Determine the [x, y] coordinate at the center of the cell enclosing the given text.  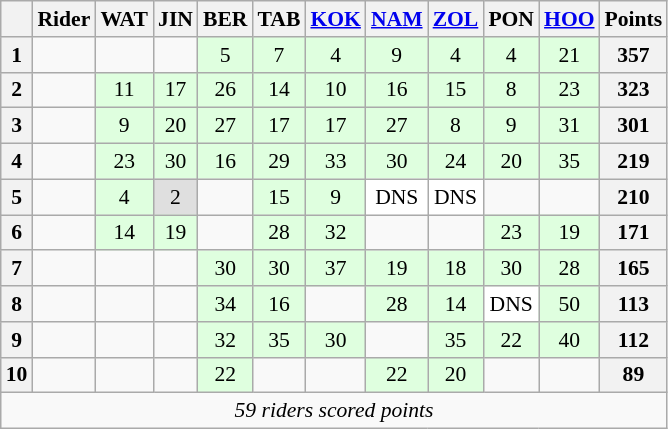
33 [336, 162]
113 [634, 304]
JIN [176, 19]
29 [278, 162]
31 [570, 126]
3 [17, 126]
59 riders scored points [334, 411]
26 [226, 90]
210 [634, 197]
112 [634, 340]
TAB [278, 19]
ZOL [456, 19]
165 [634, 269]
KOK [336, 19]
40 [570, 340]
HOO [570, 19]
357 [634, 55]
11 [124, 90]
24 [456, 162]
37 [336, 269]
89 [634, 375]
301 [634, 126]
323 [634, 90]
Points [634, 19]
171 [634, 233]
34 [226, 304]
219 [634, 162]
NAM [397, 19]
Rider [64, 19]
21 [570, 55]
WAT [124, 19]
18 [456, 269]
6 [17, 233]
PON [511, 19]
1 [17, 55]
50 [570, 304]
BER [226, 19]
